Find where the given text appears and provide that cell's center as (X, Y) coordinate. 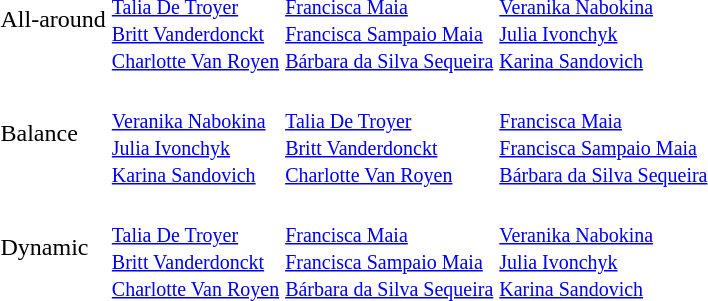
Talia De TroyerBritt VanderdoncktCharlotte Van Royen (390, 134)
Veranika NabokinaJulia IvonchykKarina Sandovich (195, 134)
